Scan for the cell matching the given text and deliver its (X, Y) coordinate at center. 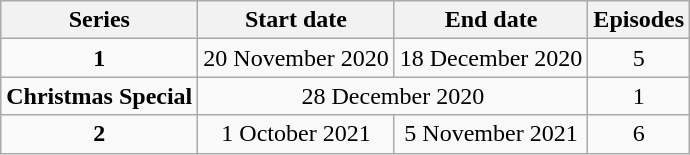
28 December 2020 (393, 96)
5 (639, 58)
Episodes (639, 20)
Christmas Special (100, 96)
18 December 2020 (491, 58)
2 (100, 134)
Start date (296, 20)
End date (491, 20)
1 October 2021 (296, 134)
Series (100, 20)
6 (639, 134)
20 November 2020 (296, 58)
5 November 2021 (491, 134)
